Locate the cell with the specified text and output its (X, Y) center coordinate. 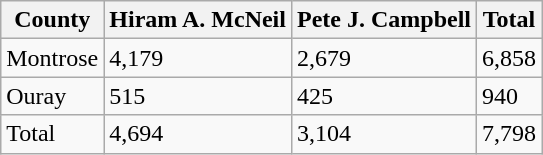
3,104 (384, 134)
4,694 (198, 134)
7,798 (510, 134)
Pete J. Campbell (384, 20)
2,679 (384, 58)
Montrose (52, 58)
4,179 (198, 58)
425 (384, 96)
Ouray (52, 96)
515 (198, 96)
Hiram A. McNeil (198, 20)
6,858 (510, 58)
County (52, 20)
940 (510, 96)
